For the text-containing cell, return its midpoint in [X, Y] coordinate format. 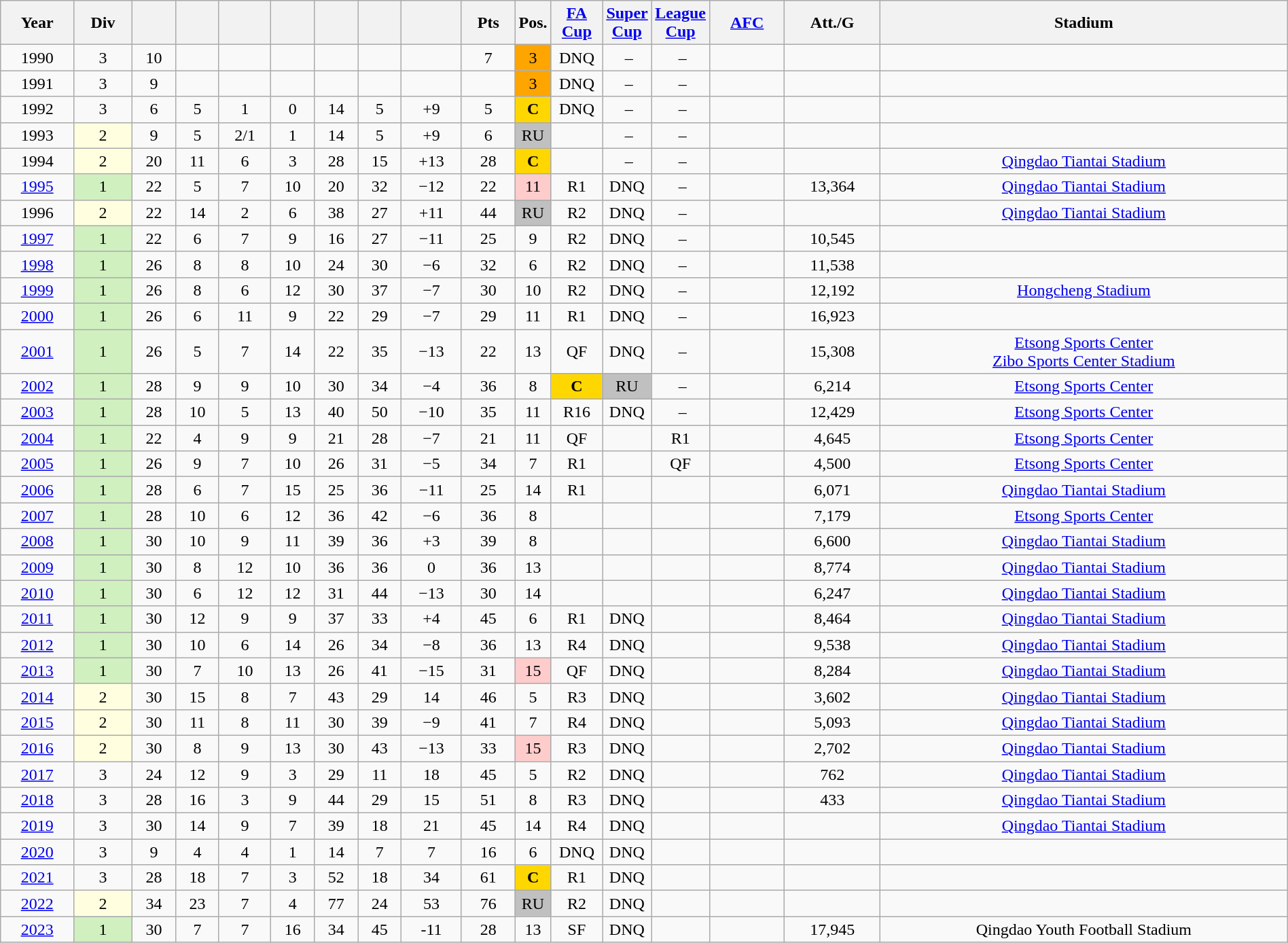
2022 [37, 904]
2009 [37, 567]
1991 [37, 84]
6,600 [833, 541]
2003 [37, 412]
15,308 [833, 351]
762 [833, 774]
+4 [432, 619]
2001 [37, 351]
AFC [747, 23]
38 [336, 213]
Att./G [833, 23]
53 [432, 904]
12,192 [833, 290]
Hongcheng Stadium [1084, 290]
SF [577, 929]
2007 [37, 516]
-11 [432, 929]
2014 [37, 696]
1990 [37, 58]
52 [336, 878]
1996 [37, 213]
12,429 [833, 412]
8,774 [833, 567]
2011 [37, 619]
Pos. [533, 23]
2023 [37, 929]
1999 [37, 290]
17,945 [833, 929]
−15 [432, 671]
2017 [37, 774]
−5 [432, 464]
77 [336, 904]
2012 [37, 645]
42 [380, 516]
2013 [37, 671]
40 [336, 412]
2015 [37, 722]
6,247 [833, 593]
−4 [432, 387]
7,179 [833, 516]
50 [380, 412]
FA Cup [577, 23]
−10 [432, 412]
1993 [37, 135]
2000 [37, 316]
1998 [37, 264]
4,645 [833, 438]
2019 [37, 826]
8,284 [833, 671]
6,214 [833, 387]
2,702 [833, 748]
2005 [37, 464]
Etsong Sports CenterZibo Sports Center Stadium [1084, 351]
2020 [37, 852]
16,923 [833, 316]
R16 [577, 412]
51 [488, 800]
1994 [37, 161]
2008 [37, 541]
Pts [488, 23]
61 [488, 878]
League Cup [681, 23]
8,464 [833, 619]
2018 [37, 800]
46 [488, 696]
+11 [432, 213]
Year [37, 23]
1995 [37, 187]
10,545 [833, 238]
2/1 [245, 135]
1997 [37, 238]
+13 [432, 161]
−12 [432, 187]
3,602 [833, 696]
Super Cup [627, 23]
Stadium [1084, 23]
2010 [37, 593]
Qingdao Youth Football Stadium [1084, 929]
11,538 [833, 264]
2002 [37, 387]
−9 [432, 722]
+3 [432, 541]
9,538 [833, 645]
−8 [432, 645]
4,500 [833, 464]
13,364 [833, 187]
1992 [37, 109]
Div [103, 23]
2016 [37, 748]
5,093 [833, 722]
2021 [37, 878]
2006 [37, 490]
76 [488, 904]
2004 [37, 438]
6,071 [833, 490]
433 [833, 800]
23 [197, 904]
